Search for the cell housing the specified text and yield its (x, y) center coordinate. 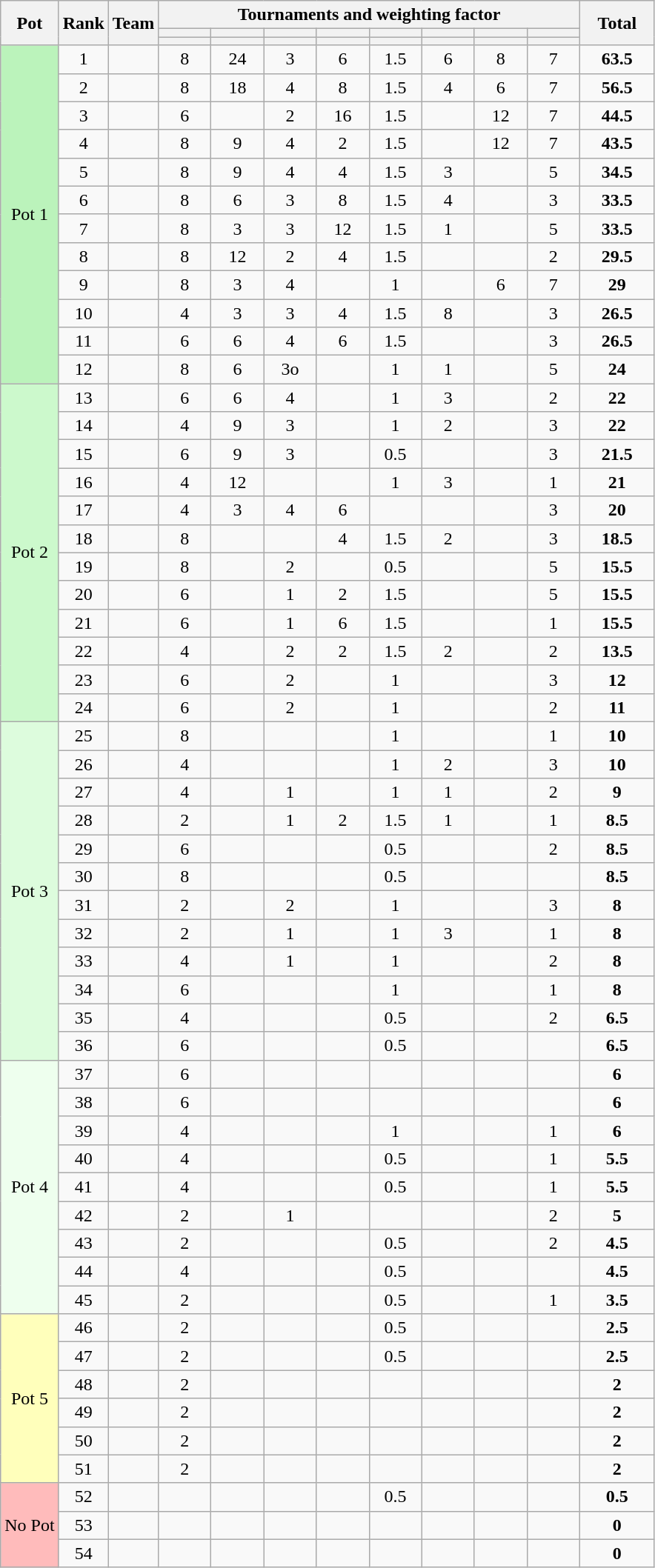
37 (83, 1074)
41 (83, 1187)
47 (83, 1356)
17 (83, 510)
Rank (83, 23)
27 (83, 793)
Pot (30, 23)
33 (83, 961)
28 (83, 821)
38 (83, 1102)
34.5 (616, 172)
63.5 (616, 59)
54 (83, 1553)
Pot 3 (30, 890)
49 (83, 1412)
32 (83, 933)
3.5 (616, 1300)
34 (83, 990)
46 (83, 1328)
15 (83, 454)
Pot 4 (30, 1187)
31 (83, 905)
26 (83, 764)
43.5 (616, 144)
13.5 (616, 651)
43 (83, 1244)
52 (83, 1497)
Pot 2 (30, 553)
45 (83, 1300)
3o (290, 370)
Team (133, 23)
13 (83, 398)
50 (83, 1441)
39 (83, 1130)
No Pot (30, 1525)
19 (83, 567)
29.5 (616, 256)
23 (83, 679)
48 (83, 1384)
Total (616, 23)
51 (83, 1469)
36 (83, 1046)
21.5 (616, 454)
18.5 (616, 538)
35 (83, 1018)
14 (83, 426)
Pot 1 (30, 215)
Tournaments and weighting factor (369, 15)
53 (83, 1525)
Pot 5 (30, 1398)
56.5 (616, 87)
44.5 (616, 116)
30 (83, 877)
42 (83, 1215)
25 (83, 735)
40 (83, 1158)
44 (83, 1272)
